For the text-containing cell, return its midpoint in (x, y) coordinate format. 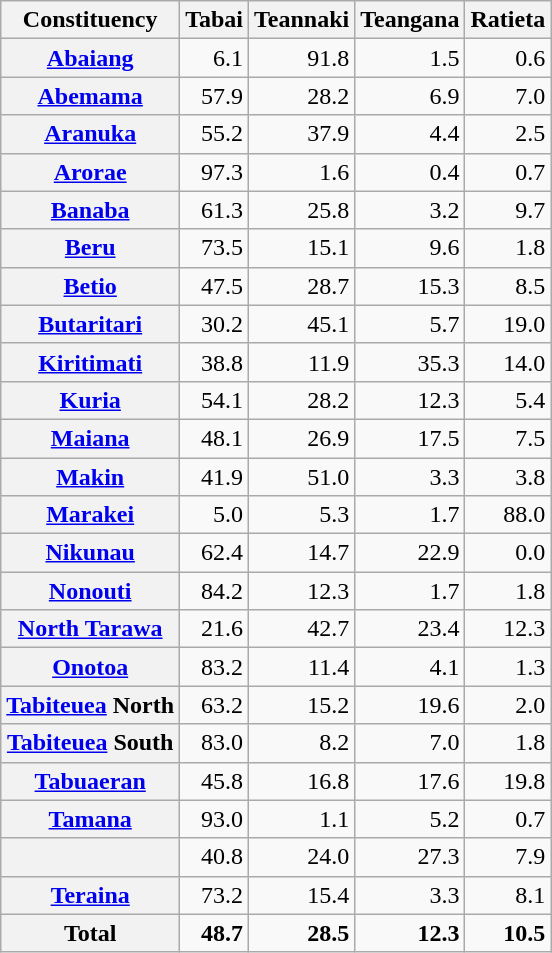
Teraina (90, 895)
10.5 (508, 933)
6.1 (214, 58)
24.0 (302, 857)
3.8 (508, 477)
4.4 (410, 134)
North Tarawa (90, 629)
3.2 (410, 210)
1.6 (302, 172)
45.8 (214, 781)
55.2 (214, 134)
28.5 (302, 933)
Tabai (214, 20)
Maiana (90, 438)
1.5 (410, 58)
0.6 (508, 58)
8.2 (302, 743)
Tabiteuea North (90, 705)
14.0 (508, 362)
8.1 (508, 895)
8.5 (508, 286)
91.8 (302, 58)
97.3 (214, 172)
Teangana (410, 20)
Teannaki (302, 20)
Ratieta (508, 20)
83.0 (214, 743)
Nikunau (90, 553)
73.2 (214, 895)
2.0 (508, 705)
1.3 (508, 667)
6.9 (410, 96)
Tabiteuea South (90, 743)
9.6 (410, 248)
Tamana (90, 819)
15.4 (302, 895)
19.8 (508, 781)
15.3 (410, 286)
17.6 (410, 781)
0.0 (508, 553)
Beru (90, 248)
22.9 (410, 553)
1.1 (302, 819)
62.4 (214, 553)
9.7 (508, 210)
14.7 (302, 553)
Total (90, 933)
93.0 (214, 819)
5.3 (302, 515)
23.4 (410, 629)
48.7 (214, 933)
Nonouti (90, 591)
5.7 (410, 324)
Kiritimati (90, 362)
Constituency (90, 20)
19.6 (410, 705)
57.9 (214, 96)
5.0 (214, 515)
Banaba (90, 210)
37.9 (302, 134)
11.9 (302, 362)
15.1 (302, 248)
47.5 (214, 286)
Marakei (90, 515)
Onotoa (90, 667)
5.2 (410, 819)
Aranuka (90, 134)
48.1 (214, 438)
42.7 (302, 629)
Kuria (90, 400)
61.3 (214, 210)
Tabuaeran (90, 781)
63.2 (214, 705)
15.2 (302, 705)
16.8 (302, 781)
73.5 (214, 248)
83.2 (214, 667)
17.5 (410, 438)
7.5 (508, 438)
7.9 (508, 857)
45.1 (302, 324)
54.1 (214, 400)
2.5 (508, 134)
26.9 (302, 438)
Abemama (90, 96)
4.1 (410, 667)
25.8 (302, 210)
38.8 (214, 362)
0.4 (410, 172)
5.4 (508, 400)
11.4 (302, 667)
21.6 (214, 629)
28.7 (302, 286)
27.3 (410, 857)
40.8 (214, 857)
35.3 (410, 362)
Makin (90, 477)
51.0 (302, 477)
19.0 (508, 324)
84.2 (214, 591)
88.0 (508, 515)
Arorae (90, 172)
41.9 (214, 477)
30.2 (214, 324)
Betio (90, 286)
Butaritari (90, 324)
Abaiang (90, 58)
